From the cell containing the given text, extract its center point as [x, y] coordinate. 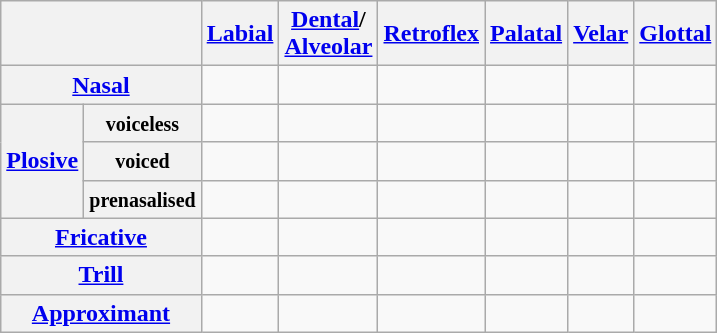
Labial [240, 34]
Dental/Alveolar [328, 34]
Trill [101, 275]
Retroflex [432, 34]
Nasal [101, 85]
Fricative [101, 237]
Plosive [42, 161]
prenasalised [142, 199]
Glottal [676, 34]
Palatal [526, 34]
Approximant [101, 313]
voiced [142, 161]
voiceless [142, 123]
Velar [601, 34]
